Search for the cell housing the specified text and yield its (X, Y) center coordinate. 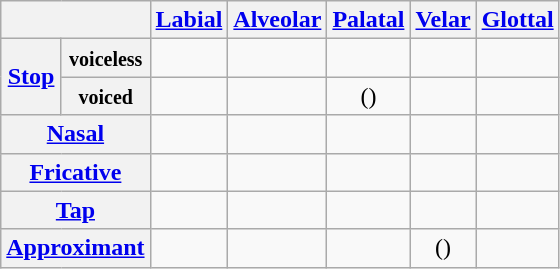
Fricative (76, 172)
voiceless (106, 58)
Labial (189, 20)
Palatal (368, 20)
Approximant (76, 248)
Stop (32, 77)
Glottal (518, 20)
voiced (106, 96)
Velar (443, 20)
Alveolar (278, 20)
Nasal (76, 134)
Tap (76, 210)
